Search for the cell housing the specified text and yield its [x, y] center coordinate. 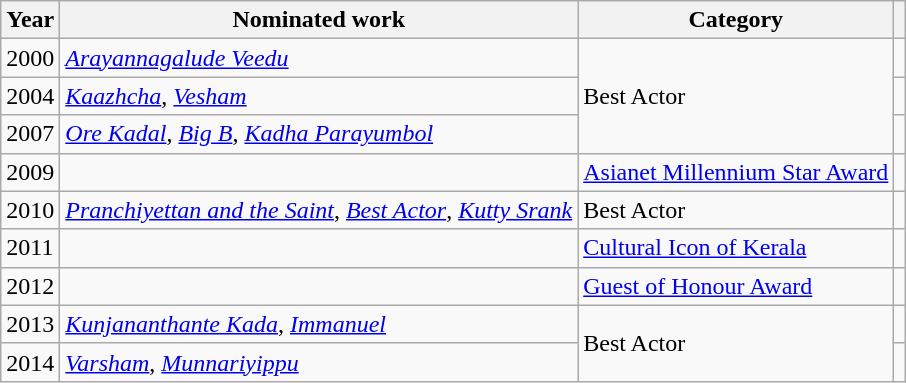
2010 [30, 210]
Kunjananthante Kada, Immanuel [319, 324]
2014 [30, 362]
Ore Kadal, Big B, Kadha Parayumbol [319, 134]
Category [736, 20]
2007 [30, 134]
2013 [30, 324]
Arayannagalude Veedu [319, 58]
2004 [30, 96]
2011 [30, 248]
Cultural Icon of Kerala [736, 248]
Varsham, Munnariyippu [319, 362]
Guest of Honour Award [736, 286]
Nominated work [319, 20]
Asianet Millennium Star Award [736, 172]
Year [30, 20]
Kaazhcha, Vesham [319, 96]
2000 [30, 58]
2009 [30, 172]
Pranchiyettan and the Saint, Best Actor, Kutty Srank [319, 210]
2012 [30, 286]
